Provide the (X, Y) coordinate of the cell's center where the given text is located.  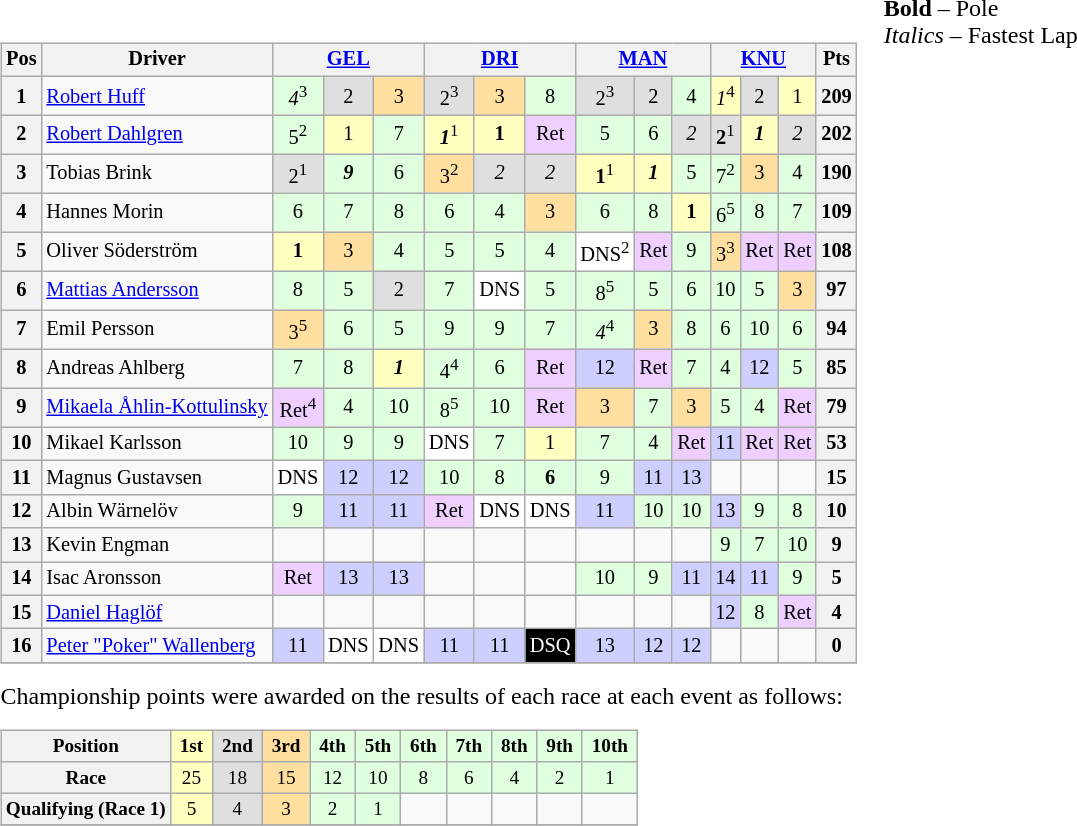
43 (298, 96)
DSQ (550, 646)
Peter "Poker" Wallenberg (156, 646)
6th (424, 747)
65 (725, 212)
79 (836, 408)
108 (836, 252)
1st (191, 747)
Ret4 (298, 408)
97 (836, 290)
Kevin Engman (156, 545)
8th (514, 747)
18 (238, 778)
202 (836, 134)
Albin Wärnelöv (156, 511)
Qualifying (Race 1) (86, 810)
Mikael Karlsson (156, 444)
53 (836, 444)
7th (468, 747)
35 (298, 330)
Race (86, 778)
52 (298, 134)
10th (610, 747)
Daniel Haglöf (156, 612)
94 (836, 330)
MAN (642, 60)
Pts (836, 60)
KNU (763, 60)
5th (378, 747)
32 (449, 174)
3rd (286, 747)
109 (836, 212)
Isac Aronsson (156, 579)
Magnus Gustavsen (156, 478)
0 (836, 646)
Pos (21, 60)
Mattias Andersson (156, 290)
Hannes Morin (156, 212)
DNS2 (604, 252)
Oliver Söderström (156, 252)
Tobias Brink (156, 174)
25 (191, 778)
Robert Dahlgren (156, 134)
Andreas Ahlberg (156, 368)
Emil Persson (156, 330)
209 (836, 96)
9th (560, 747)
Position (86, 747)
4th (332, 747)
Driver (156, 60)
Mikaela Åhlin-Kottulinsky (156, 408)
33 (725, 252)
DRI (500, 60)
GEL (348, 60)
72 (725, 174)
190 (836, 174)
16 (21, 646)
2nd (238, 747)
Robert Huff (156, 96)
